Output the (x, y) coordinate of the center of the cell containing the given text.  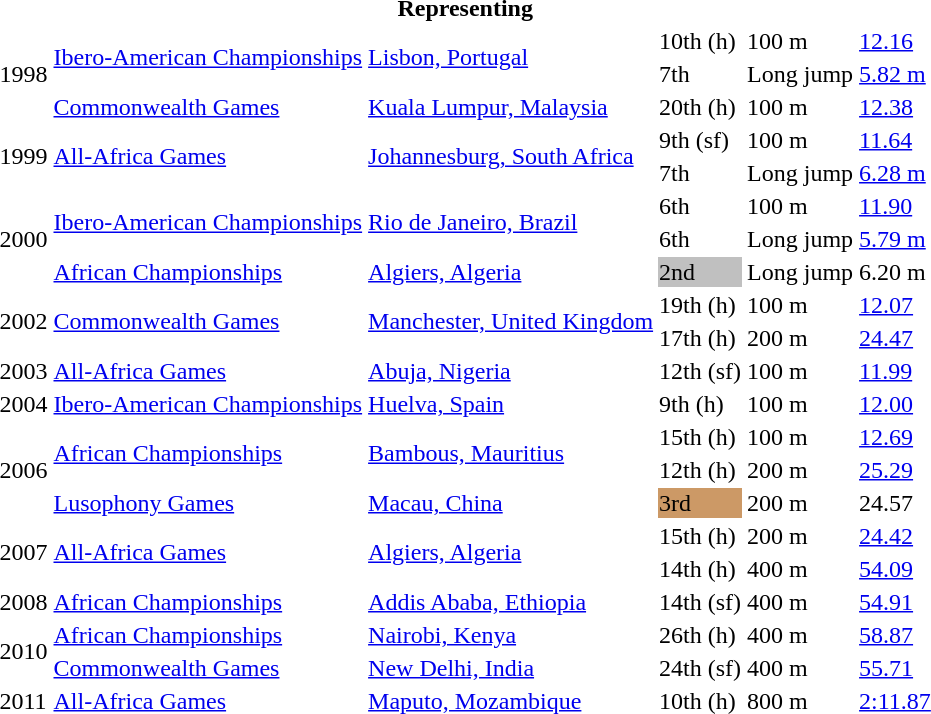
Kuala Lumpur, Malaysia (511, 107)
19th (h) (700, 305)
14th (sf) (700, 602)
14th (h) (700, 569)
Addis Ababa, Ethiopia (511, 602)
9th (sf) (700, 140)
12th (sf) (700, 371)
Rio de Janeiro, Brazil (511, 222)
Macau, China (511, 503)
26th (h) (700, 635)
17th (h) (700, 338)
Lusophony Games (208, 503)
Abuja, Nigeria (511, 371)
12th (h) (700, 470)
Lisbon, Portugal (511, 58)
Johannesburg, South Africa (511, 156)
9th (h) (700, 404)
New Delhi, India (511, 668)
Manchester, United Kingdom (511, 322)
3rd (700, 503)
Nairobi, Kenya (511, 635)
24th (sf) (700, 668)
2nd (700, 272)
Huelva, Spain (511, 404)
Bambous, Mauritius (511, 454)
20th (h) (700, 107)
10th (h) (700, 41)
